Locate the cell with the specified text and output its (x, y) center coordinate. 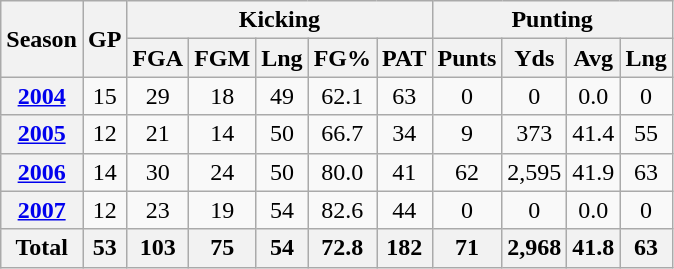
24 (222, 172)
GP (104, 39)
23 (158, 210)
34 (404, 134)
41.8 (594, 248)
182 (404, 248)
FGM (222, 58)
82.6 (342, 210)
2006 (42, 172)
80.0 (342, 172)
Season (42, 39)
62 (467, 172)
2004 (42, 96)
2,968 (534, 248)
Total (42, 248)
Kicking (280, 20)
9 (467, 134)
373 (534, 134)
41.9 (594, 172)
2007 (42, 210)
Punts (467, 58)
15 (104, 96)
29 (158, 96)
41.4 (594, 134)
18 (222, 96)
55 (646, 134)
66.7 (342, 134)
Avg (594, 58)
49 (282, 96)
2005 (42, 134)
44 (404, 210)
Punting (552, 20)
19 (222, 210)
PAT (404, 58)
FG% (342, 58)
75 (222, 248)
103 (158, 248)
53 (104, 248)
21 (158, 134)
FGA (158, 58)
30 (158, 172)
2,595 (534, 172)
62.1 (342, 96)
71 (467, 248)
Yds (534, 58)
72.8 (342, 248)
41 (404, 172)
